Detect which cell encompasses the target text, then output its [x, y] center coordinate. 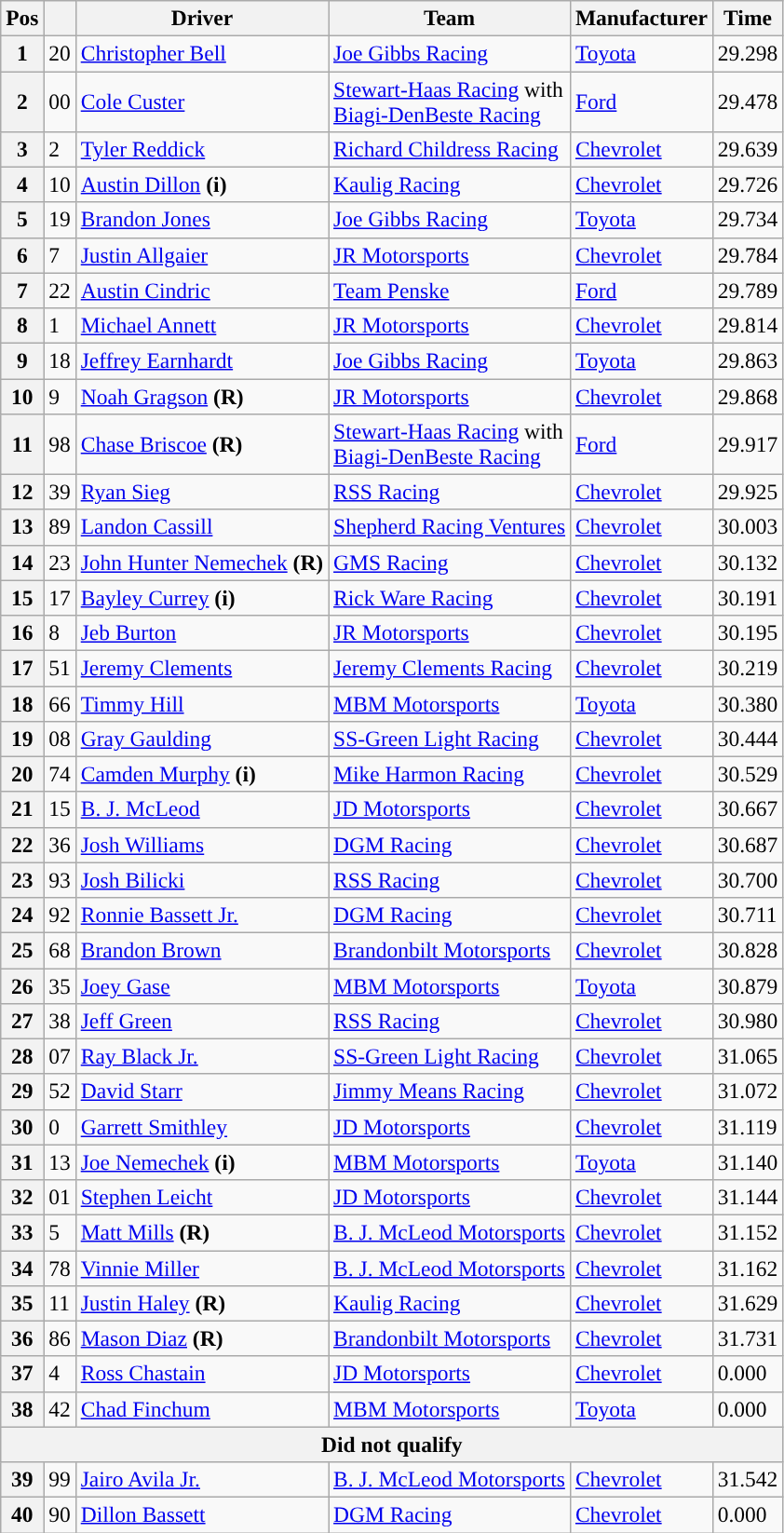
Josh Williams [201, 845]
Chad Finchum [201, 1409]
Justin Haley (R) [201, 1303]
30.444 [748, 739]
David Starr [201, 1092]
51 [60, 668]
08 [60, 739]
29.868 [748, 396]
0 [60, 1127]
29 [22, 1092]
Brandon Brown [201, 950]
86 [60, 1338]
74 [60, 774]
Cole Custer [201, 101]
Dillon Bassett [201, 1514]
31.162 [748, 1268]
30.711 [748, 915]
66 [60, 703]
Team [450, 18]
29.298 [748, 53]
31.140 [748, 1162]
93 [60, 880]
Brandon Jones [201, 220]
30.828 [748, 950]
31.072 [748, 1092]
68 [60, 950]
Jeffrey Earnhardt [201, 360]
Josh Bilicki [201, 880]
34 [22, 1268]
Austin Dillon (i) [201, 184]
29.478 [748, 101]
31.119 [748, 1127]
Manufacturer [641, 18]
30.191 [748, 598]
32 [22, 1197]
00 [60, 101]
52 [60, 1092]
Tyler Reddick [201, 149]
Stephen Leicht [201, 1197]
07 [60, 1056]
29.863 [748, 360]
Mason Diaz (R) [201, 1338]
Shepherd Racing Ventures [450, 527]
40 [22, 1514]
31.144 [748, 1197]
Jeb Burton [201, 632]
B. J. McLeod [201, 809]
31.629 [748, 1303]
Noah Gragson (R) [201, 396]
Ryan Sieg [201, 492]
01 [60, 1197]
33 [22, 1232]
31.065 [748, 1056]
29.789 [748, 291]
30.700 [748, 880]
90 [60, 1514]
Driver [201, 18]
31.731 [748, 1338]
Garrett Smithley [201, 1127]
Timmy Hill [201, 703]
30.219 [748, 668]
37 [22, 1374]
Bayley Currey (i) [201, 598]
3 [22, 149]
Christopher Bell [201, 53]
Time [748, 18]
Jimmy Means Racing [450, 1092]
31.152 [748, 1232]
Pos [22, 18]
30.687 [748, 845]
Ray Black Jr. [201, 1056]
Matt Mills (R) [201, 1232]
42 [60, 1409]
Jeremy Clements [201, 668]
29.726 [748, 184]
31 [22, 1162]
28 [22, 1056]
29.784 [748, 255]
89 [60, 527]
99 [60, 1479]
Rick Ware Racing [450, 598]
24 [22, 915]
Vinnie Miller [201, 1268]
29.925 [748, 492]
Gray Gaulding [201, 739]
21 [22, 809]
29.734 [748, 220]
GMS Racing [450, 563]
30.529 [748, 774]
30.667 [748, 809]
Joe Nemechek (i) [201, 1162]
78 [60, 1268]
29.917 [748, 443]
29.814 [748, 325]
Mike Harmon Racing [450, 774]
16 [22, 632]
26 [22, 985]
31.542 [748, 1479]
14 [22, 563]
30.380 [748, 703]
29.639 [748, 149]
Did not qualify [392, 1445]
Jeremy Clements Racing [450, 668]
Ronnie Bassett Jr. [201, 915]
92 [60, 915]
30.195 [748, 632]
Camden Murphy (i) [201, 774]
Landon Cassill [201, 527]
Ross Chastain [201, 1374]
Austin Cindric [201, 291]
98 [60, 443]
Joey Gase [201, 985]
30.132 [748, 563]
12 [22, 492]
Jairo Avila Jr. [201, 1479]
John Hunter Nemechek (R) [201, 563]
30 [22, 1127]
Team Penske [450, 291]
6 [22, 255]
27 [22, 1021]
Chase Briscoe (R) [201, 443]
25 [22, 950]
Jeff Green [201, 1021]
Michael Annett [201, 325]
Justin Allgaier [201, 255]
30.879 [748, 985]
30.003 [748, 527]
Richard Childress Racing [450, 149]
30.980 [748, 1021]
